Extract the [x, y] coordinate from the center of the cell holding the provided text.  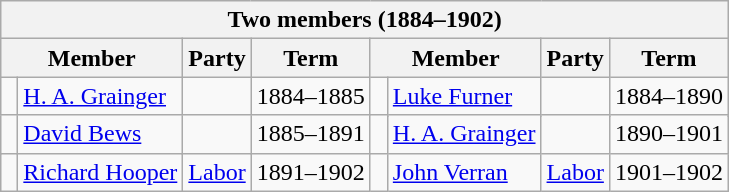
1884–1885 [310, 96]
1901–1902 [668, 172]
Richard Hooper [100, 172]
1890–1901 [668, 134]
1884–1890 [668, 96]
1891–1902 [310, 172]
Luke Furner [464, 96]
John Verran [464, 172]
1885–1891 [310, 134]
David Bews [100, 134]
Two members (1884–1902) [365, 20]
